Return [X, Y] of the center of cell containing provided text 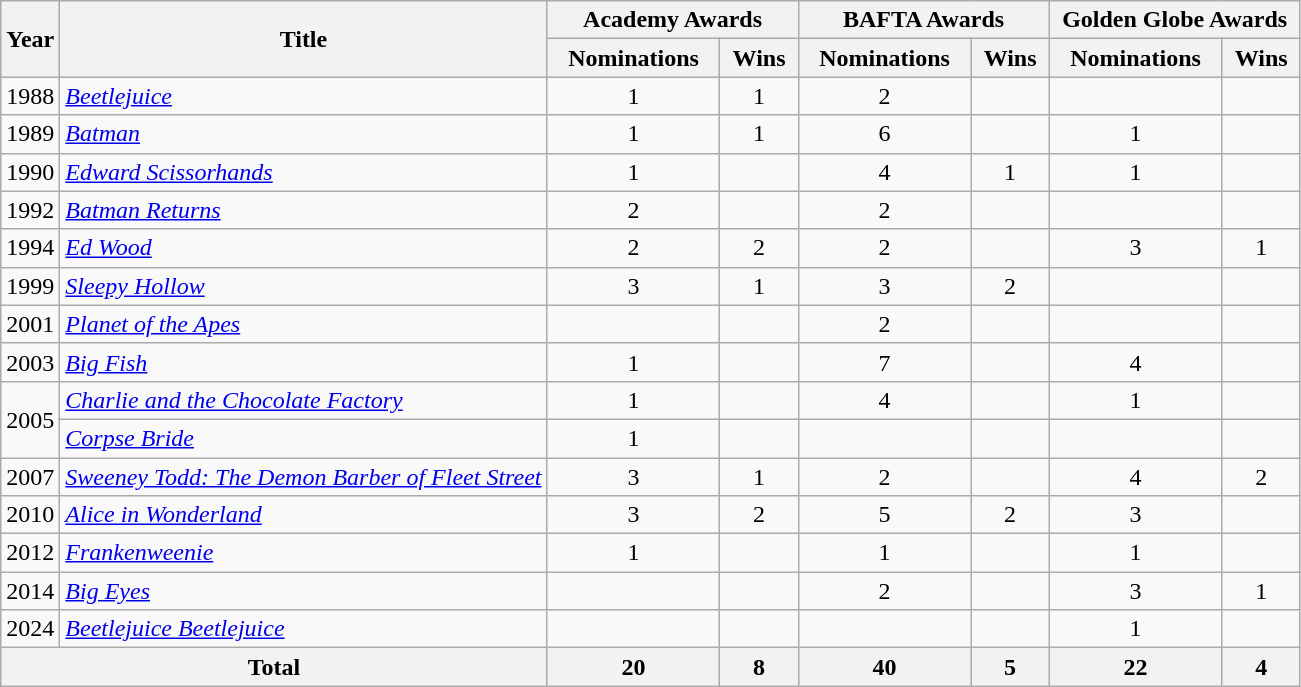
40 [884, 667]
20 [634, 667]
Year [30, 39]
Big Fish [304, 362]
Golden Globe Awards [1174, 20]
2024 [30, 629]
1988 [30, 96]
Planet of the Apes [304, 324]
Total [274, 667]
Beetlejuice Beetlejuice [304, 629]
2014 [30, 591]
2010 [30, 515]
Title [304, 39]
1999 [30, 286]
Sleepy Hollow [304, 286]
1994 [30, 248]
Alice in Wonderland [304, 515]
2007 [30, 477]
Beetlejuice [304, 96]
Batman [304, 134]
1989 [30, 134]
Ed Wood [304, 248]
Big Eyes [304, 591]
2001 [30, 324]
2012 [30, 553]
22 [1136, 667]
1990 [30, 172]
Batman Returns [304, 210]
Sweeney Todd: The Demon Barber of Fleet Street [304, 477]
1992 [30, 210]
BAFTA Awards [924, 20]
2003 [30, 362]
Corpse Bride [304, 438]
2005 [30, 419]
8 [759, 667]
6 [884, 134]
Charlie and the Chocolate Factory [304, 400]
7 [884, 362]
Academy Awards [672, 20]
Edward Scissorhands [304, 172]
Frankenweenie [304, 553]
